Capture the cell that displays the provided text and extract its (x, y) central coordinate. 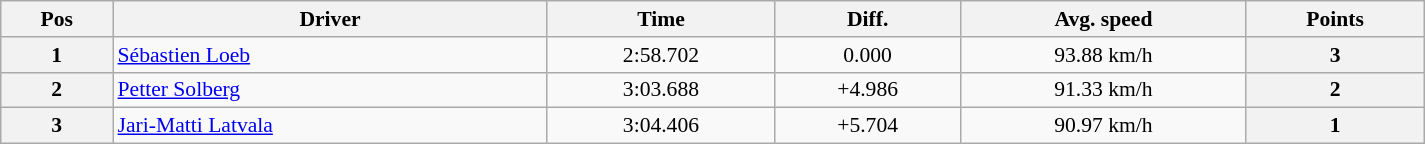
3:04.406 (660, 126)
Sébastien Loeb (330, 55)
3:03.688 (660, 90)
Driver (330, 19)
Avg. speed (1104, 19)
2:58.702 (660, 55)
Diff. (867, 19)
Petter Solberg (330, 90)
90.97 km/h (1104, 126)
+5.704 (867, 126)
Time (660, 19)
+4.986 (867, 90)
91.33 km/h (1104, 90)
93.88 km/h (1104, 55)
Pos (57, 19)
0.000 (867, 55)
Points (1335, 19)
Jari-Matti Latvala (330, 126)
